Find where the given text appears and provide that cell's center as [X, Y] coordinate. 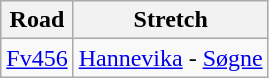
Road [37, 20]
Hannevika - Søgne [170, 58]
Stretch [170, 20]
Fv456 [37, 58]
